Locate the cell with the specified text and output its [x, y] center coordinate. 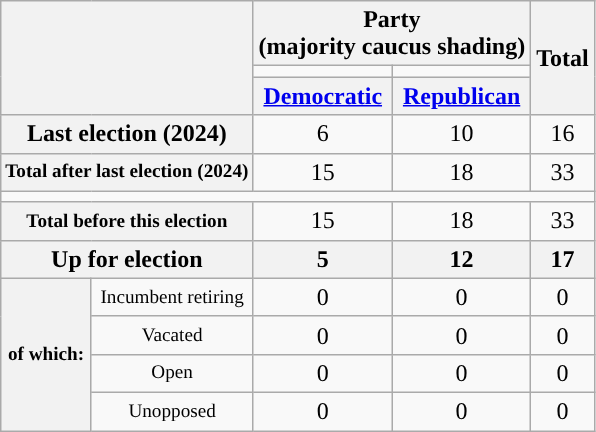
Incumbent retiring [172, 297]
5 [323, 259]
Republican [461, 96]
Last election (2024) [127, 134]
Party(majority caucus shading) [392, 34]
Total after last election (2024) [127, 172]
Up for election [127, 259]
Vacated [172, 335]
17 [563, 259]
Unopposed [172, 411]
Total before this election [127, 221]
10 [461, 134]
16 [563, 134]
Open [172, 373]
12 [461, 259]
of which: [46, 354]
Democratic [323, 96]
Total [563, 58]
6 [323, 134]
